Output the (X, Y) coordinate of the center of the cell containing the given text.  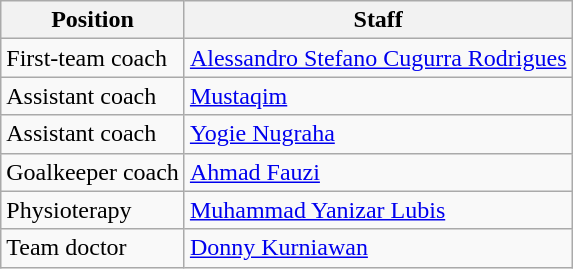
First-team coach (93, 58)
Ahmad Fauzi (378, 172)
Mustaqim (378, 96)
Alessandro Stefano Cugurra Rodrigues (378, 58)
Staff (378, 20)
Physioterapy (93, 210)
Donny Kurniawan (378, 248)
Muhammad Yanizar Lubis (378, 210)
Position (93, 20)
Yogie Nugraha (378, 134)
Team doctor (93, 248)
Goalkeeper coach (93, 172)
